Scan for the cell matching the given text and deliver its [x, y] coordinate at center. 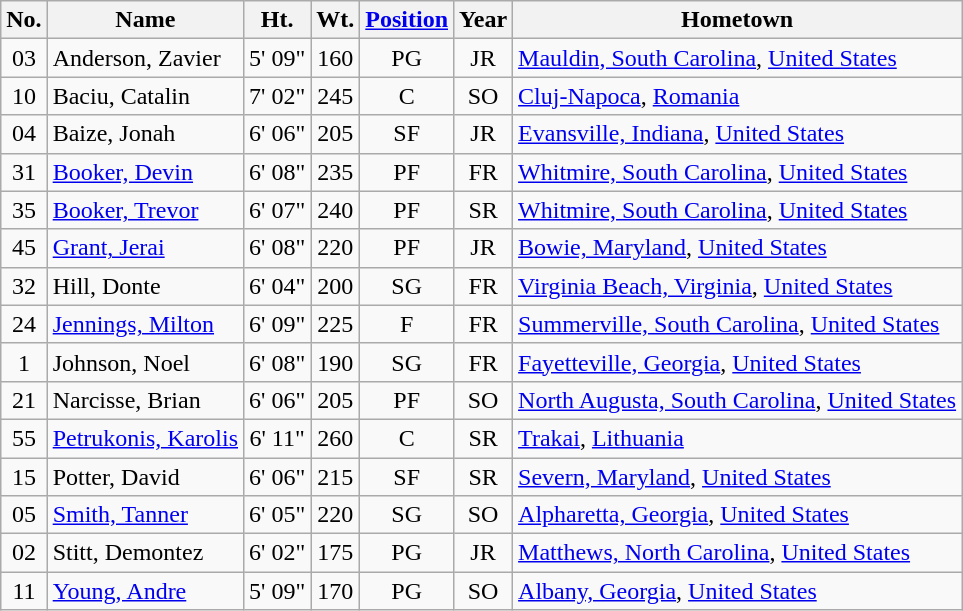
Trakai, Lithuania [738, 438]
32 [24, 286]
Booker, Trevor [145, 210]
Young, Andre [145, 591]
Baize, Jonah [145, 134]
Name [145, 20]
Hill, Donte [145, 286]
6' 09" [278, 324]
05 [24, 515]
175 [336, 553]
Alpharetta, Georgia, United States [738, 515]
31 [24, 172]
260 [336, 438]
35 [24, 210]
200 [336, 286]
Narcisse, Brian [145, 400]
11 [24, 591]
Albany, Georgia, United States [738, 591]
No. [24, 20]
Johnson, Noel [145, 362]
45 [24, 248]
160 [336, 58]
6' 02" [278, 553]
Baciu, Catalin [145, 96]
24 [24, 324]
Anderson, Zavier [145, 58]
Jennings, Milton [145, 324]
Fayetteville, Georgia, United States [738, 362]
Grant, Jerai [145, 248]
240 [336, 210]
10 [24, 96]
1 [24, 362]
Mauldin, South Carolina, United States [738, 58]
03 [24, 58]
6' 07" [278, 210]
170 [336, 591]
North Augusta, South Carolina, United States [738, 400]
Smith, Tanner [145, 515]
Bowie, Maryland, United States [738, 248]
225 [336, 324]
245 [336, 96]
Summerville, South Carolina, United States [738, 324]
7' 02" [278, 96]
Matthews, North Carolina, United States [738, 553]
215 [336, 477]
F [407, 324]
55 [24, 438]
Cluj-Napoca, Romania [738, 96]
Stitt, Demontez [145, 553]
Ht. [278, 20]
Petrukonis, Karolis [145, 438]
02 [24, 553]
6' 05" [278, 515]
Year [484, 20]
21 [24, 400]
235 [336, 172]
Virginia Beach, Virginia, United States [738, 286]
15 [24, 477]
04 [24, 134]
6' 04" [278, 286]
Severn, Maryland, United States [738, 477]
Wt. [336, 20]
6' 11" [278, 438]
Potter, David [145, 477]
Hometown [738, 20]
Evansville, Indiana, United States [738, 134]
Position [407, 20]
Booker, Devin [145, 172]
190 [336, 362]
